Locate the cell with the specified text and output its (x, y) center coordinate. 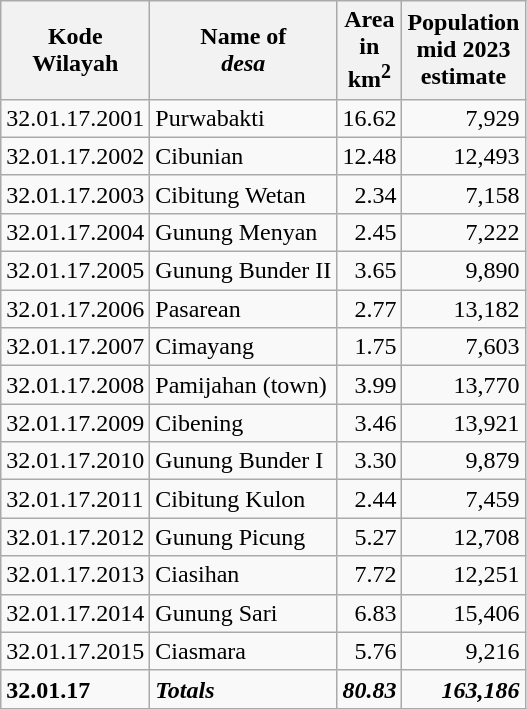
32.01.17.2008 (76, 385)
9,216 (464, 651)
32.01.17.2003 (76, 194)
12,493 (464, 156)
1.75 (370, 347)
7,603 (464, 347)
32.01.17.2002 (76, 156)
Populationmid 2023estimate (464, 50)
Pasarean (244, 309)
Gunung Menyan (244, 232)
9,879 (464, 461)
Ciasmara (244, 651)
32.01.17.2011 (76, 499)
32.01.17.2001 (76, 118)
3.30 (370, 461)
Pamijahan (town) (244, 385)
2.34 (370, 194)
32.01.17.2006 (76, 309)
Gunung Picung (244, 537)
13,770 (464, 385)
2.77 (370, 309)
32.01.17.2013 (76, 575)
Name of desa (244, 50)
32.01.17 (76, 689)
16.62 (370, 118)
5.27 (370, 537)
7,158 (464, 194)
Area in km2 (370, 50)
7.72 (370, 575)
Gunung Bunder I (244, 461)
3.65 (370, 271)
12,251 (464, 575)
Ciasihan (244, 575)
Gunung Sari (244, 613)
80.83 (370, 689)
Kode Wilayah (76, 50)
Cibening (244, 423)
9,890 (464, 271)
Cibitung Kulon (244, 499)
Cimayang (244, 347)
32.01.17.2012 (76, 537)
32.01.17.2005 (76, 271)
12.48 (370, 156)
13,182 (464, 309)
32.01.17.2014 (76, 613)
5.76 (370, 651)
32.01.17.2007 (76, 347)
Gunung Bunder II (244, 271)
6.83 (370, 613)
13,921 (464, 423)
Cibunian (244, 156)
Cibitung Wetan (244, 194)
2.44 (370, 499)
7,929 (464, 118)
32.01.17.2010 (76, 461)
7,459 (464, 499)
32.01.17.2009 (76, 423)
32.01.17.2004 (76, 232)
32.01.17.2015 (76, 651)
163,186 (464, 689)
3.46 (370, 423)
Purwabakti (244, 118)
15,406 (464, 613)
12,708 (464, 537)
7,222 (464, 232)
Totals (244, 689)
3.99 (370, 385)
2.45 (370, 232)
